Return (X, Y) of the center of cell containing provided text 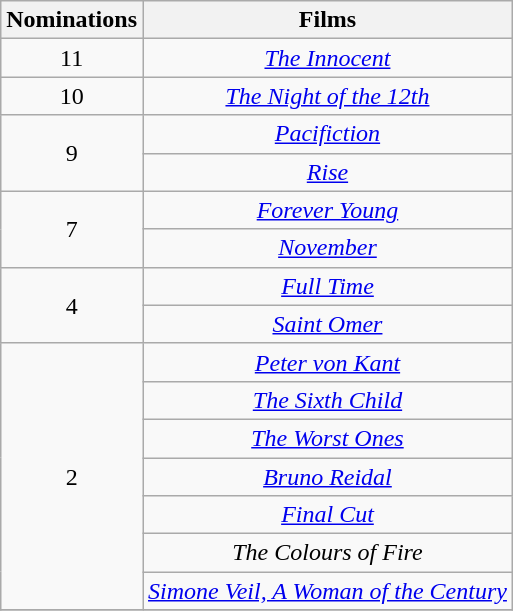
7 (72, 229)
Bruno Reidal (327, 477)
10 (72, 96)
Forever Young (327, 210)
Saint Omer (327, 324)
The Night of the 12th (327, 96)
Pacifiction (327, 134)
9 (72, 153)
Rise (327, 172)
Full Time (327, 286)
The Worst Ones (327, 438)
Nominations (72, 20)
The Innocent (327, 58)
The Colours of Fire (327, 553)
The Sixth Child (327, 400)
Peter von Kant (327, 362)
2 (72, 476)
Simone Veil, A Woman of the Century (327, 591)
Final Cut (327, 515)
November (327, 248)
Films (327, 20)
4 (72, 305)
11 (72, 58)
